From the cell containing the given text, extract its center point as (X, Y) coordinate. 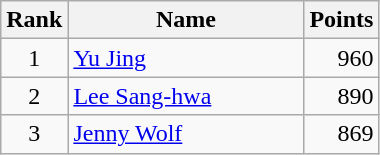
2 (34, 96)
890 (342, 96)
Yu Jing (186, 58)
1 (34, 58)
Name (186, 20)
869 (342, 134)
960 (342, 58)
Lee Sang-hwa (186, 96)
Points (342, 20)
3 (34, 134)
Jenny Wolf (186, 134)
Rank (34, 20)
